Identify which cell holds the provided text, then report its (X, Y) central coordinate. 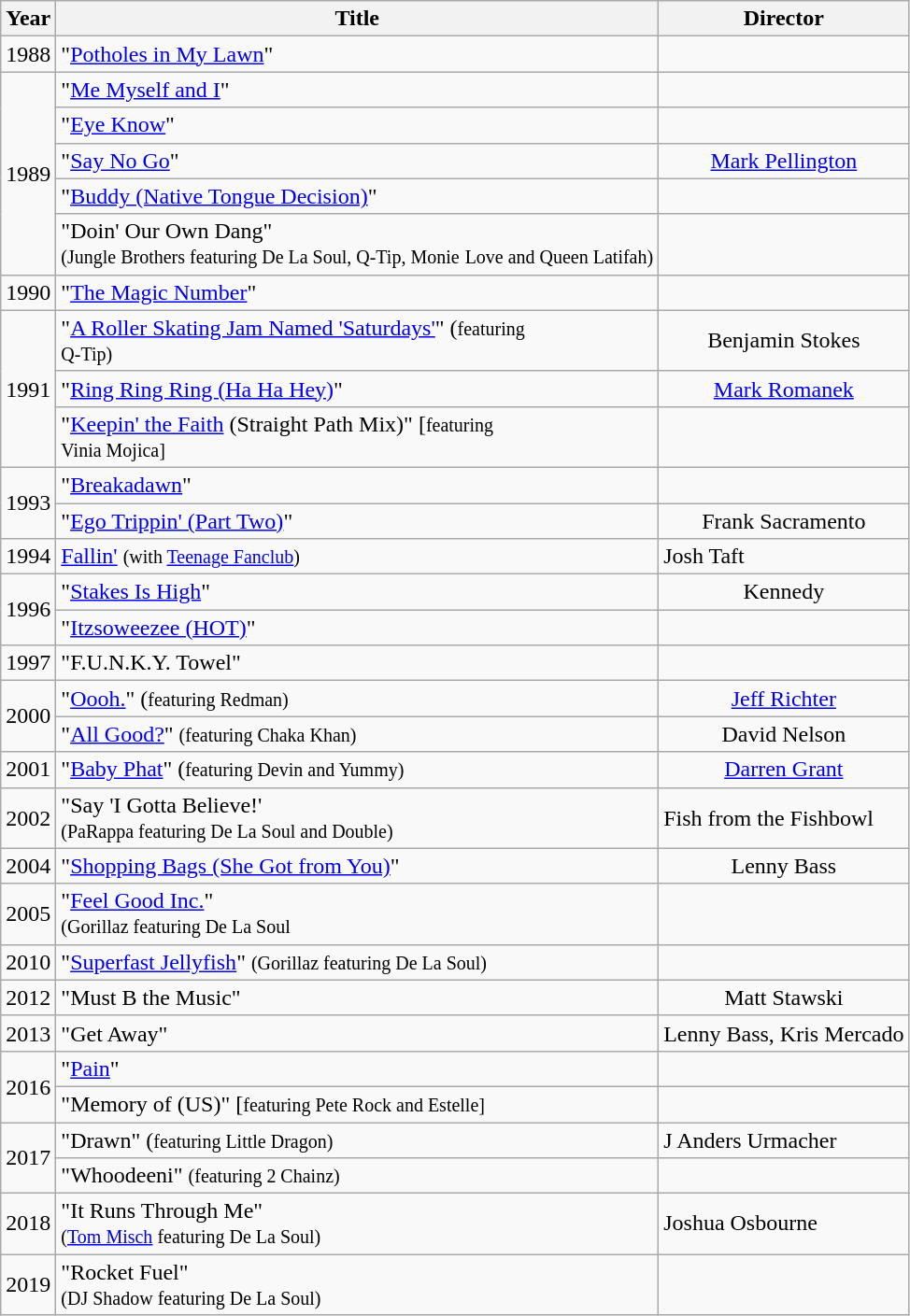
Fallin' (with Teenage Fanclub) (357, 557)
"Potholes in My Lawn" (357, 54)
"Shopping Bags (She Got from You)" (357, 866)
"Memory of (US)" [featuring Pete Rock and Estelle] (357, 1104)
Mark Romanek (784, 389)
2012 (28, 998)
"All Good?" (featuring Chaka Khan) (357, 734)
"Feel Good Inc."(Gorillaz featuring De La Soul (357, 913)
"Stakes Is High" (357, 592)
Matt Stawski (784, 998)
2019 (28, 1285)
1994 (28, 557)
1996 (28, 610)
"Rocket Fuel"(DJ Shadow featuring De La Soul) (357, 1285)
J Anders Urmacher (784, 1140)
"Ring Ring Ring (Ha Ha Hey)" (357, 389)
"It Runs Through Me"(Tom Misch featuring De La Soul) (357, 1224)
"A Roller Skating Jam Named 'Saturdays'" (featuringQ-Tip) (357, 340)
"Oooh." (featuring Redman) (357, 699)
2018 (28, 1224)
"Itzsoweezee (HOT)" (357, 628)
"Doin' Our Own Dang"(Jungle Brothers featuring De La Soul, Q-Tip, Monie Love and Queen Latifah) (357, 245)
Darren Grant (784, 770)
"Eye Know" (357, 125)
"F.U.N.K.Y. Towel" (357, 663)
"Must B the Music" (357, 998)
2016 (28, 1086)
2010 (28, 962)
"Whoodeeni" (featuring 2 Chainz) (357, 1176)
"Buddy (Native Tongue Decision)" (357, 196)
Director (784, 19)
Year (28, 19)
"The Magic Number" (357, 292)
"Pain" (357, 1068)
2000 (28, 716)
Josh Taft (784, 557)
2001 (28, 770)
"Keepin' the Faith (Straight Path Mix)" [featuringVinia Mojica] (357, 437)
Joshua Osbourne (784, 1224)
Fish from the Fishbowl (784, 818)
"Baby Phat" (featuring Devin and Yummy) (357, 770)
Lenny Bass (784, 866)
"Say No Go" (357, 161)
David Nelson (784, 734)
2004 (28, 866)
"Get Away" (357, 1033)
Kennedy (784, 592)
"Breakadawn" (357, 485)
2013 (28, 1033)
Jeff Richter (784, 699)
Mark Pellington (784, 161)
2002 (28, 818)
1991 (28, 389)
1993 (28, 502)
"Say 'I Gotta Believe!'(PaRappa featuring De La Soul and Double) (357, 818)
Lenny Bass, Kris Mercado (784, 1033)
1989 (28, 174)
2017 (28, 1158)
Frank Sacramento (784, 520)
1997 (28, 663)
Benjamin Stokes (784, 340)
"Me Myself and I" (357, 90)
2005 (28, 913)
Title (357, 19)
1988 (28, 54)
1990 (28, 292)
"Drawn" (featuring Little Dragon) (357, 1140)
"Superfast Jellyfish" (Gorillaz featuring De La Soul) (357, 962)
"Ego Trippin' (Part Two)" (357, 520)
